Return the [X, Y] coordinate for the center point of the cell that contains the specified text.  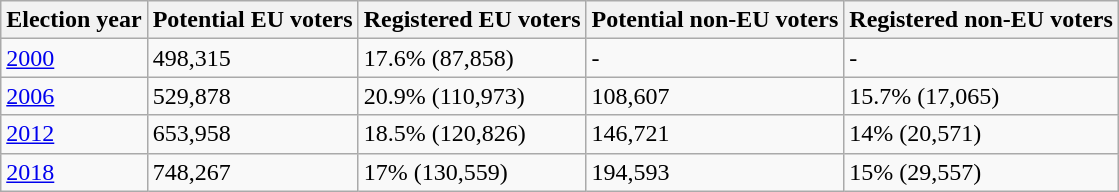
108,607 [715, 96]
18.5% (120,826) [472, 134]
529,878 [252, 96]
653,958 [252, 134]
17.6% (87,858) [472, 58]
Registered EU voters [472, 20]
15% (29,557) [982, 172]
2000 [74, 58]
20.9% (110,973) [472, 96]
194,593 [715, 172]
2012 [74, 134]
Potential non-EU voters [715, 20]
498,315 [252, 58]
Potential EU voters [252, 20]
Election year [74, 20]
2018 [74, 172]
2006 [74, 96]
748,267 [252, 172]
Registered non-EU voters [982, 20]
146,721 [715, 134]
15.7% (17,065) [982, 96]
17% (130,559) [472, 172]
14% (20,571) [982, 134]
